Capture the cell that displays the provided text and extract its [x, y] central coordinate. 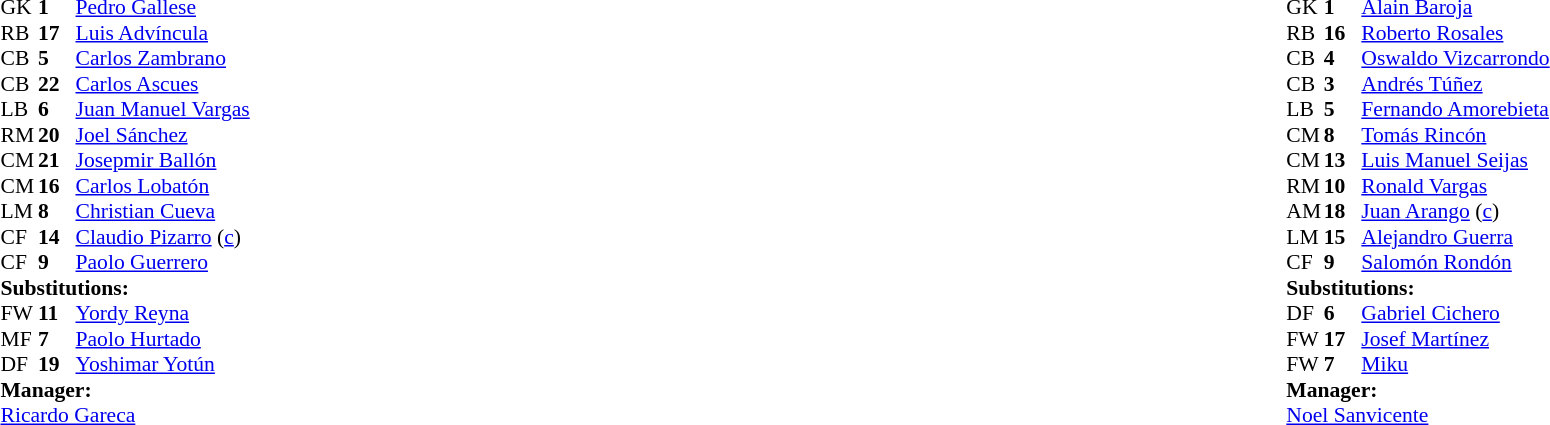
Claudio Pizarro (c) [163, 237]
Luis Advíncula [163, 33]
Yordy Reyna [163, 313]
Josepmir Ballón [163, 161]
Paolo Guerrero [163, 263]
Gabriel Cichero [1455, 313]
19 [57, 365]
Miku [1455, 365]
10 [1343, 186]
Carlos Zambrano [163, 59]
AM [1305, 211]
Carlos Ascues [163, 84]
18 [1343, 211]
Alejandro Guerra [1455, 237]
21 [57, 161]
4 [1343, 59]
Josef Martínez [1455, 339]
Yoshimar Yotún [163, 365]
3 [1343, 84]
Oswaldo Vizcarrondo [1455, 59]
Andrés Túñez [1455, 84]
Roberto Rosales [1455, 33]
14 [57, 237]
Carlos Lobatón [163, 186]
Salomón Rondón [1455, 263]
Fernando Amorebieta [1455, 109]
15 [1343, 237]
11 [57, 313]
Luis Manuel Seijas [1455, 161]
Christian Cueva [163, 211]
13 [1343, 161]
Paolo Hurtado [163, 339]
22 [57, 84]
Juan Arango (c) [1455, 211]
Tomás Rincón [1455, 135]
Joel Sánchez [163, 135]
Ronald Vargas [1455, 186]
20 [57, 135]
Juan Manuel Vargas [163, 109]
MF [19, 339]
